Pinpoint the cell where the given text exists, returning its (X, Y) midpoint coordinate. 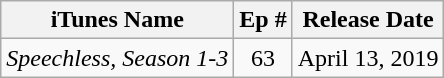
Ep # (263, 20)
Release Date (368, 20)
63 (263, 58)
April 13, 2019 (368, 58)
iTunes Name (118, 20)
Speechless, Season 1-3 (118, 58)
